Scan for the cell matching the given text and deliver its (X, Y) coordinate at center. 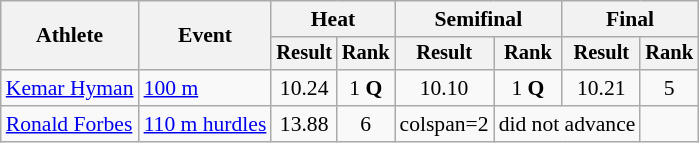
100 m (206, 88)
Ronald Forbes (70, 124)
6 (366, 124)
Event (206, 36)
did not advance (568, 124)
Athlete (70, 36)
Final (630, 19)
5 (669, 88)
10.24 (304, 88)
10.10 (444, 88)
Heat (332, 19)
colspan=2 (444, 124)
Kemar Hyman (70, 88)
Semifinal (479, 19)
10.21 (601, 88)
13.88 (304, 124)
110 m hurdles (206, 124)
